Scan for the cell matching the given text and deliver its [x, y] coordinate at center. 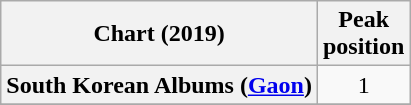
Peakposition [363, 34]
Chart (2019) [160, 34]
1 [363, 85]
South Korean Albums (Gaon) [160, 85]
